Find where the given text appears and provide that cell's center as (X, Y) coordinate. 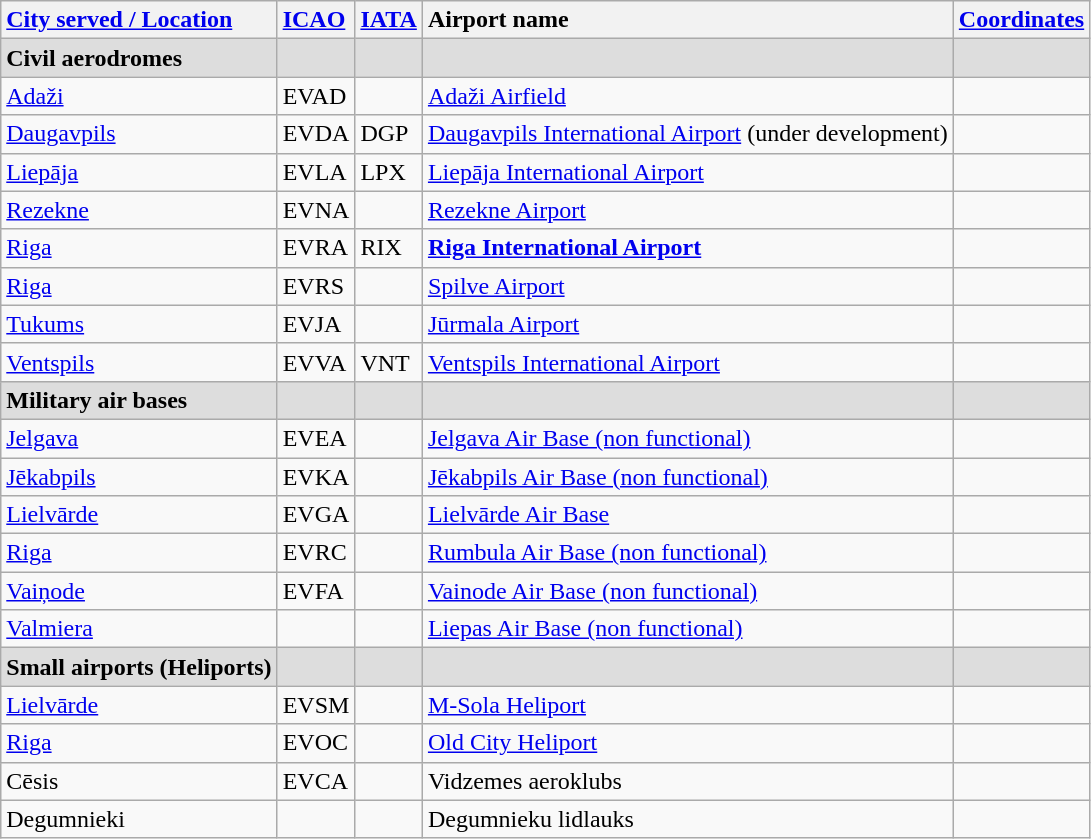
EVDA (316, 134)
EVGA (316, 515)
IATA (389, 20)
Civil aerodromes (139, 58)
Ventspils (139, 362)
Jēkabpils Air Base (non functional) (688, 477)
EVEA (316, 438)
Jūrmala Airport (688, 324)
ICAO (316, 20)
Degumnieku lidlauks (688, 819)
Liepas Air Base (non functional) (688, 629)
Daugavpils International Airport (under development) (688, 134)
Jelgava Air Base (non functional) (688, 438)
Jēkabpils (139, 477)
DGP (389, 134)
EVAD (316, 96)
Old City Heliport (688, 743)
EVRS (316, 286)
EVJA (316, 324)
EVVA (316, 362)
City served / Location (139, 20)
Liepāja (139, 172)
Airport name (688, 20)
EVRA (316, 248)
Spilve Airport (688, 286)
EVSM (316, 705)
Lielvārde Air Base (688, 515)
Jelgava (139, 438)
LPX (389, 172)
Riga International Airport (688, 248)
Rezekne Airport (688, 210)
M-Sola Heliport (688, 705)
VNT (389, 362)
EVRC (316, 553)
Adaži (139, 96)
Military air bases (139, 400)
EVNA (316, 210)
Cēsis (139, 781)
Degumnieki (139, 819)
EVCA (316, 781)
Vaiņode (139, 591)
Adaži Airfield (688, 96)
Valmiera (139, 629)
Tukums (139, 324)
Small airports (Heliports) (139, 667)
Rezekne (139, 210)
EVKA (316, 477)
Vainode Air Base (non functional) (688, 591)
EVLA (316, 172)
Ventspils International Airport (688, 362)
Liepāja International Airport (688, 172)
Coordinates (1021, 20)
EVFA (316, 591)
RIX (389, 248)
Rumbula Air Base (non functional) (688, 553)
Daugavpils (139, 134)
Vidzemes aeroklubs (688, 781)
EVOC (316, 743)
